Find where the given text appears and provide that cell's center as [x, y] coordinate. 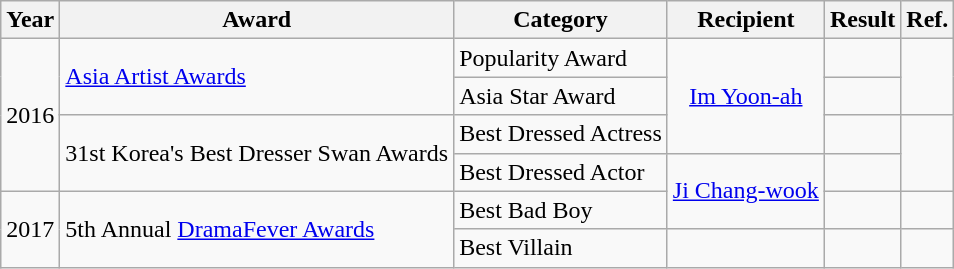
Best Dressed Actor [561, 172]
Best Bad Boy [561, 210]
Result [862, 20]
Asia Artist Awards [257, 77]
2016 [30, 115]
Award [257, 20]
Best Villain [561, 248]
Year [30, 20]
Im Yoon-ah [746, 96]
Best Dressed Actress [561, 134]
5th Annual DramaFever Awards [257, 229]
Ref. [928, 20]
2017 [30, 229]
Ji Chang-wook [746, 191]
Recipient [746, 20]
Popularity Award [561, 58]
31st Korea's Best Dresser Swan Awards [257, 153]
Asia Star Award [561, 96]
Category [561, 20]
